For the text-containing cell, return its midpoint in [X, Y] coordinate format. 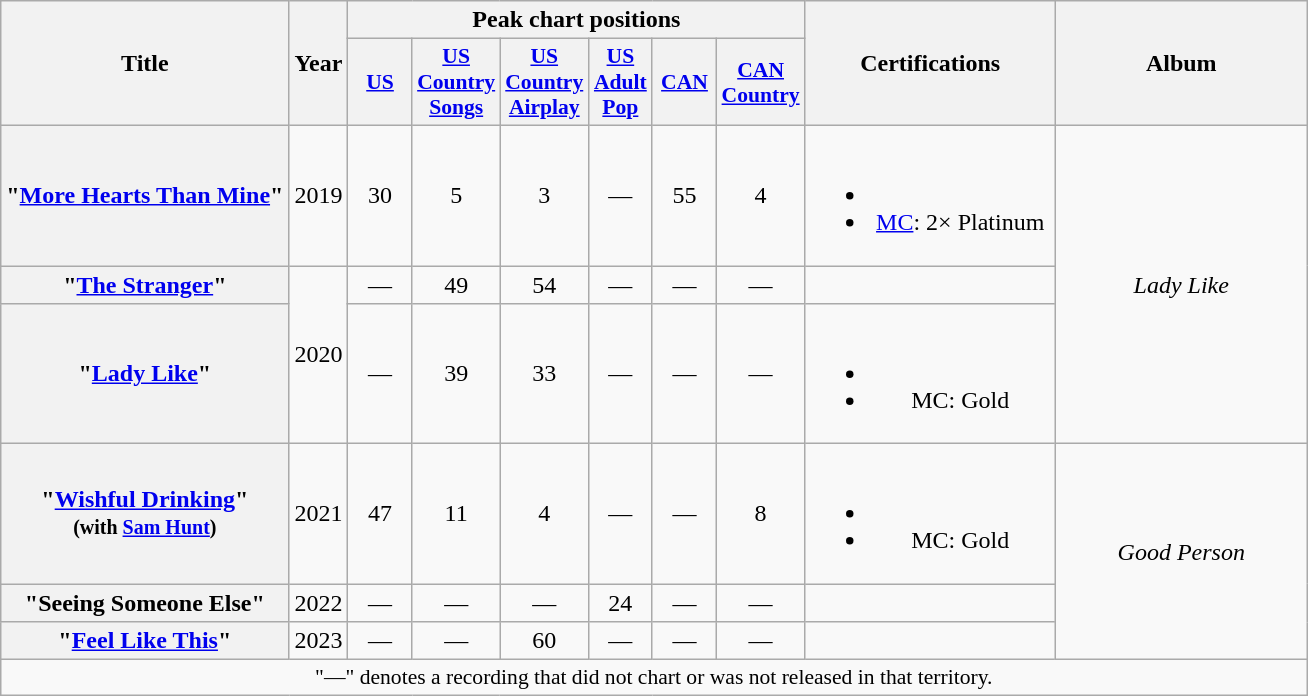
47 [380, 514]
Certifications [930, 64]
"Wishful Drinking"(with Sam Hunt) [145, 514]
US Country Airplay [544, 82]
US Country Songs [456, 82]
US [380, 82]
2023 [318, 641]
CAN [684, 82]
24 [620, 603]
55 [684, 195]
"More Hearts Than Mine" [145, 195]
3 [544, 195]
2022 [318, 603]
8 [761, 514]
60 [544, 641]
Year [318, 64]
2021 [318, 514]
39 [456, 374]
30 [380, 195]
US Adult Pop [620, 82]
2019 [318, 195]
33 [544, 374]
"Feel Like This" [145, 641]
49 [456, 285]
5 [456, 195]
"Lady Like" [145, 374]
"The Stranger" [145, 285]
11 [456, 514]
MC: 2× Platinum [930, 195]
Title [145, 64]
54 [544, 285]
CAN Country [761, 82]
Good Person [1182, 552]
Album [1182, 64]
"—" denotes a recording that did not chart or was not released in that territory. [654, 678]
"Seeing Someone Else" [145, 603]
2020 [318, 355]
Lady Like [1182, 284]
Peak chart positions [576, 20]
